Return [X, Y] of the center of cell containing provided text 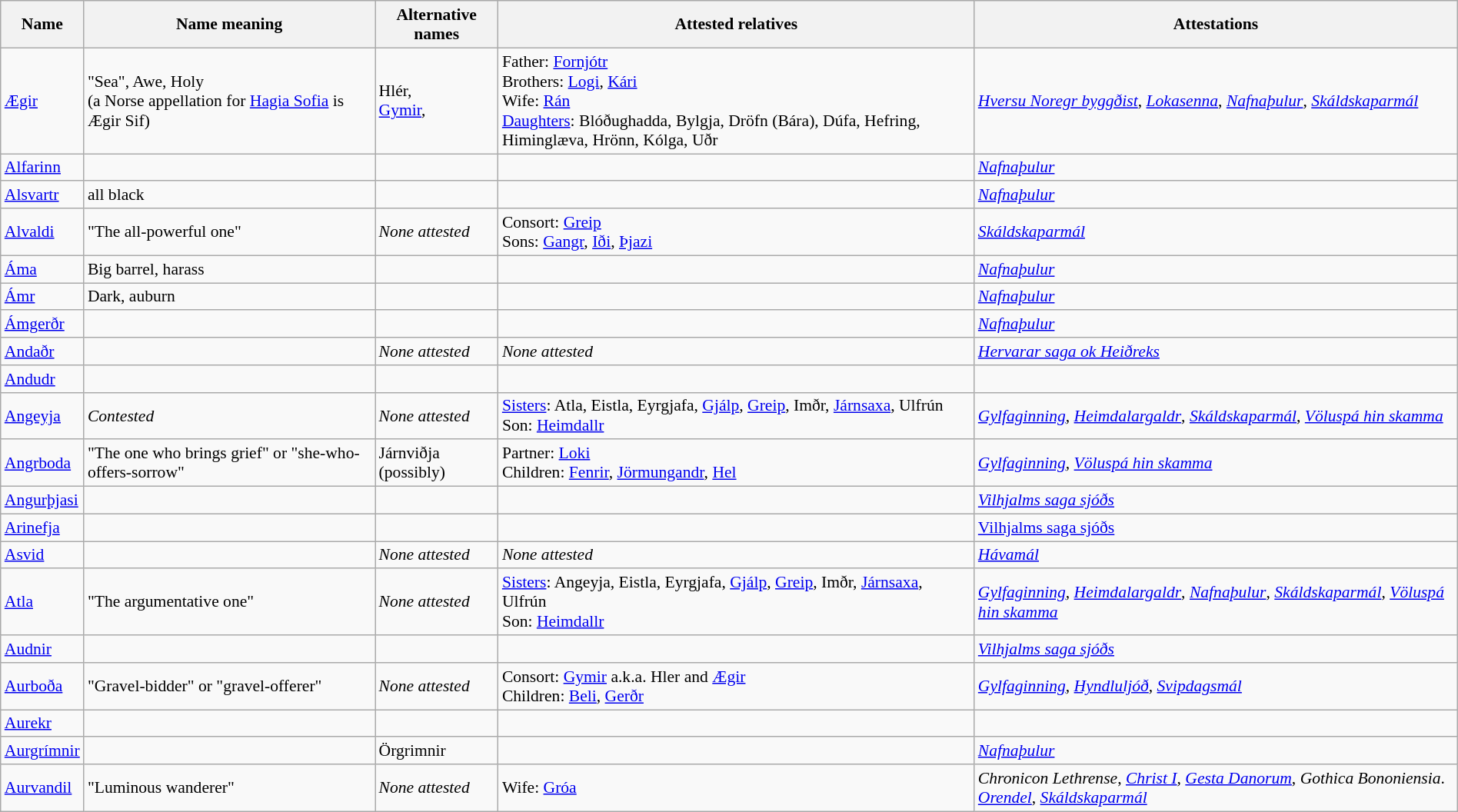
Áma [42, 269]
Consort: Greip Sons: Gangr, Iði, Þjazi [737, 232]
Andudr [42, 379]
Name [42, 25]
Father: Fornjótr Brothers: Logi, Kári Wife: Rán Daughters: Blóðughadda, Bylgja, Dröfn (Bára), Dúfa, Hefring, Himinglæva, Hrönn, Kólga, Uðr [737, 101]
Gylfaginning, Hyndluljóð, Svipdagsmál [1216, 686]
Andaðr [42, 351]
Angrboda [42, 463]
Arinefja [42, 527]
Alternative names [437, 25]
Attested relatives [737, 25]
Ægir [42, 101]
Járnviðja (possibly) [437, 463]
Hversu Noregr byggðist, Lokasenna, Nafnaþulur, Skáldskaparmál [1216, 101]
Hávamál [1216, 555]
Angurþjasi [42, 501]
Partner: Loki Children: Fenrir, Jörmungandr, Hel [737, 463]
Alfarinn [42, 168]
Contested [229, 415]
all black [229, 195]
Alsvartr [42, 195]
Sisters: Angeyja, Eistla, Eyrgjafa, Gjálp, Greip, Imðr, Járnsaxa, Ulfrún Son: Heimdallr [737, 603]
Chronicon Lethrense, Christ I, Gesta Danorum, Gothica Bononiensia. Orendel, Skáldskaparmál [1216, 787]
Örgrimnir [437, 751]
"Luminous wanderer" [229, 787]
"The all-powerful one" [229, 232]
Ámr [42, 297]
Atla [42, 603]
"Gravel-bidder" or "gravel-offerer" [229, 686]
Consort: Gymir a.k.a. Hler and Ægir Children: Beli, Gerðr [737, 686]
Asvid [42, 555]
Hervarar saga ok Heiðreks [1216, 351]
"The one who brings grief" or "she-who-offers-sorrow" [229, 463]
"The argumentative one" [229, 603]
Gylfaginning, Heimdalargaldr, Nafnaþulur, Skáldskaparmál, Völuspá hin skamma [1216, 603]
Dark, auburn [229, 297]
Big barrel, harass [229, 269]
Wife: Gróa [737, 787]
Aurekr [42, 724]
Alvaldi [42, 232]
Angeyja [42, 415]
Aurgrímnir [42, 751]
Gylfaginning, Völuspá hin skamma [1216, 463]
Sisters: Atla, Eistla, Eyrgjafa, Gjálp, Greip, Imðr, Járnsaxa, Ulfrún Son: Heimdallr [737, 415]
Hlér, Gymir, [437, 101]
"Sea", Awe, Holy(a Norse appellation for Hagia Sofia is Ægir Sif) [229, 101]
Audnir [42, 649]
Ámgerðr [42, 324]
Name meaning [229, 25]
Aurboða [42, 686]
Skáldskaparmál [1216, 232]
Aurvandil [42, 787]
Gylfaginning, Heimdalargaldr, Skáldskaparmál, Völuspá hin skamma [1216, 415]
Attestations [1216, 25]
